For the text-containing cell, return its midpoint in (X, Y) coordinate format. 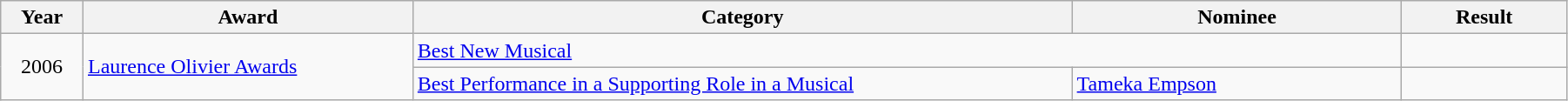
Year (42, 17)
Best Performance in a Supporting Role in a Musical (742, 84)
Tameka Empson (1237, 84)
Best New Musical (907, 50)
Laurence Olivier Awards (247, 67)
Nominee (1237, 17)
Award (247, 17)
2006 (42, 67)
Category (742, 17)
Result (1484, 17)
